Locate the cell with the specified text and output its (x, y) center coordinate. 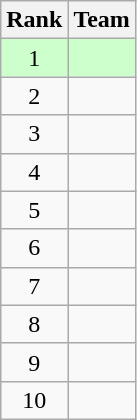
5 (34, 210)
1 (34, 58)
4 (34, 172)
Rank (34, 20)
10 (34, 400)
7 (34, 286)
Team (102, 20)
8 (34, 324)
9 (34, 362)
3 (34, 134)
2 (34, 96)
6 (34, 248)
